Find where the given text appears and provide that cell's center as (X, Y) coordinate. 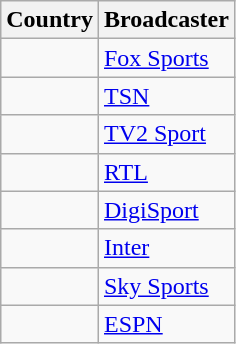
Sky Sports (166, 286)
ESPN (166, 324)
TSN (166, 96)
Inter (166, 248)
DigiSport (166, 210)
Broadcaster (166, 20)
RTL (166, 172)
Country (50, 20)
Fox Sports (166, 58)
TV2 Sport (166, 134)
